Return (x, y) of the center of cell containing provided text 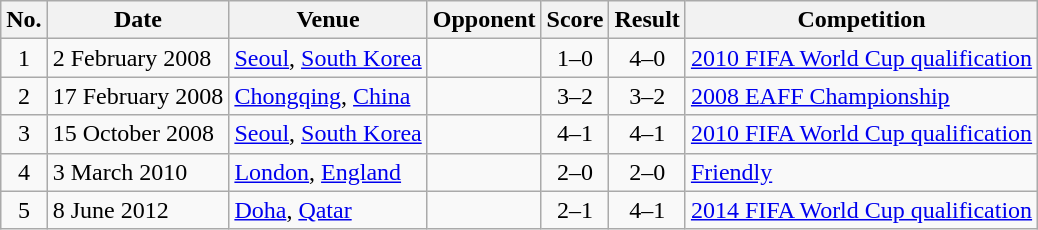
London, England (328, 172)
Score (575, 20)
No. (24, 20)
2 February 2008 (138, 58)
8 June 2012 (138, 210)
2014 FIFA World Cup qualification (861, 210)
Date (138, 20)
3 March 2010 (138, 172)
Result (647, 20)
15 October 2008 (138, 134)
Venue (328, 20)
2 (24, 96)
Competition (861, 20)
Doha, Qatar (328, 210)
4 (24, 172)
2008 EAFF Championship (861, 96)
5 (24, 210)
17 February 2008 (138, 96)
1 (24, 58)
Opponent (484, 20)
Friendly (861, 172)
4–0 (647, 58)
Chongqing, China (328, 96)
2–1 (575, 210)
1–0 (575, 58)
3 (24, 134)
